Search for the cell housing the specified text and yield its (x, y) center coordinate. 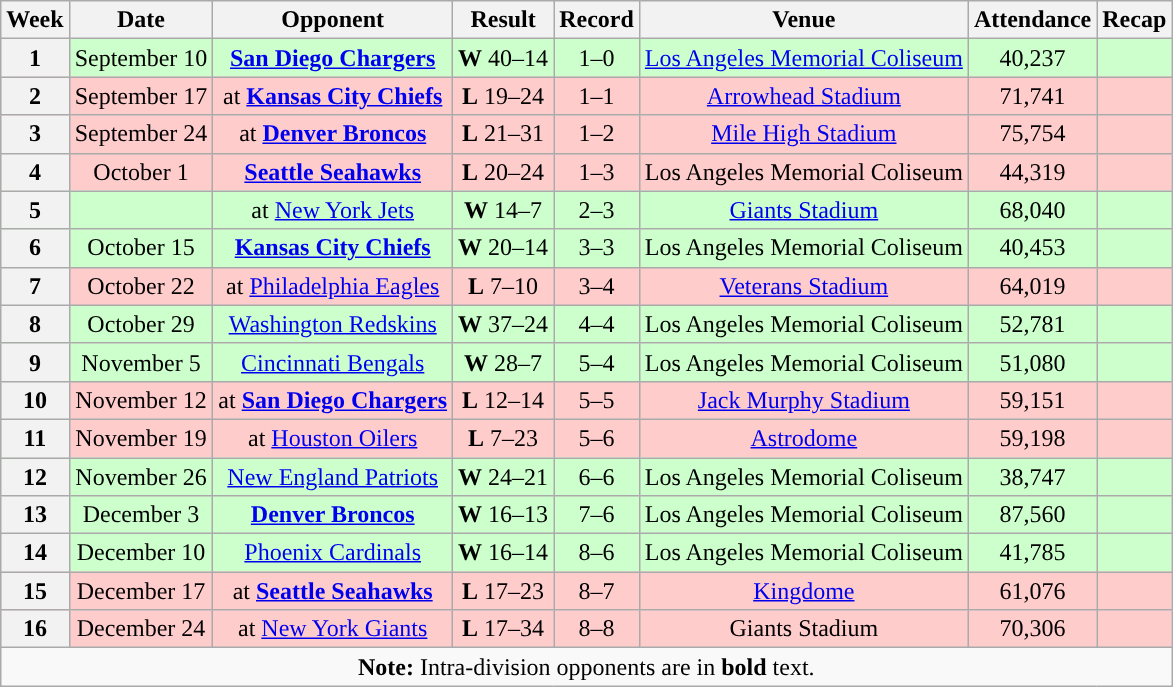
at Philadelphia Eagles (333, 286)
November 26 (141, 477)
68,040 (1032, 210)
November 5 (141, 362)
14 (35, 553)
40,453 (1032, 248)
59,151 (1032, 400)
41,785 (1032, 553)
September 24 (141, 134)
New England Patriots (333, 477)
1–0 (597, 58)
W 16–14 (504, 553)
64,019 (1032, 286)
December 24 (141, 629)
38,747 (1032, 477)
W 40–14 (504, 58)
L 21–31 (504, 134)
3–4 (597, 286)
7–6 (597, 515)
W 24–21 (504, 477)
L 17–23 (504, 591)
5 (35, 210)
Venue (804, 20)
W 37–24 (504, 324)
12 (35, 477)
5–6 (597, 438)
11 (35, 438)
L 7–10 (504, 286)
71,741 (1032, 96)
10 (35, 400)
52,781 (1032, 324)
Note: Intra-division opponents are in bold text. (586, 667)
W 16–13 (504, 515)
Mile High Stadium (804, 134)
1–1 (597, 96)
Veterans Stadium (804, 286)
October 1 (141, 172)
40,237 (1032, 58)
September 10 (141, 58)
6–6 (597, 477)
November 12 (141, 400)
San Diego Chargers (333, 58)
Date (141, 20)
Week (35, 20)
3 (35, 134)
L 17–34 (504, 629)
Arrowhead Stadium (804, 96)
4–4 (597, 324)
Record (597, 20)
2 (35, 96)
Seattle Seahawks (333, 172)
16 (35, 629)
Kingdome (804, 591)
Attendance (1032, 20)
December 17 (141, 591)
7 (35, 286)
6 (35, 248)
at Denver Broncos (333, 134)
Jack Murphy Stadium (804, 400)
L 7–23 (504, 438)
61,076 (1032, 591)
at New York Jets (333, 210)
1 (35, 58)
4 (35, 172)
Phoenix Cardinals (333, 553)
November 19 (141, 438)
Washington Redskins (333, 324)
59,198 (1032, 438)
Recap (1134, 20)
at Seattle Seahawks (333, 591)
9 (35, 362)
L 12–14 (504, 400)
8–6 (597, 553)
8–7 (597, 591)
Cincinnati Bengals (333, 362)
44,319 (1032, 172)
51,080 (1032, 362)
15 (35, 591)
5–5 (597, 400)
Opponent (333, 20)
13 (35, 515)
at Houston Oilers (333, 438)
Denver Broncos (333, 515)
October 22 (141, 286)
W 20–14 (504, 248)
Kansas City Chiefs (333, 248)
at New York Giants (333, 629)
87,560 (1032, 515)
8 (35, 324)
at San Diego Chargers (333, 400)
8–8 (597, 629)
October 29 (141, 324)
5–4 (597, 362)
December 10 (141, 553)
December 3 (141, 515)
1–2 (597, 134)
Result (504, 20)
Astrodome (804, 438)
1–3 (597, 172)
W 28–7 (504, 362)
L 20–24 (504, 172)
L 19–24 (504, 96)
at Kansas City Chiefs (333, 96)
75,754 (1032, 134)
September 17 (141, 96)
70,306 (1032, 629)
October 15 (141, 248)
2–3 (597, 210)
3–3 (597, 248)
W 14–7 (504, 210)
